Return the [X, Y] coordinate for the center point of the cell that contains the specified text.  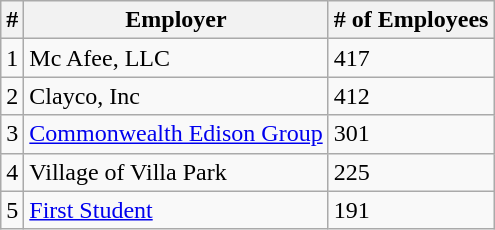
5 [12, 210]
First Student [176, 210]
1 [12, 58]
417 [411, 58]
# of Employees [411, 20]
2 [12, 96]
Commonwealth Edison Group [176, 134]
191 [411, 210]
Clayco, Inc [176, 96]
301 [411, 134]
3 [12, 134]
412 [411, 96]
4 [12, 172]
Mc Afee, LLC [176, 58]
225 [411, 172]
Village of Villa Park [176, 172]
# [12, 20]
Employer [176, 20]
